Detect which cell encompasses the target text, then output its [X, Y] center coordinate. 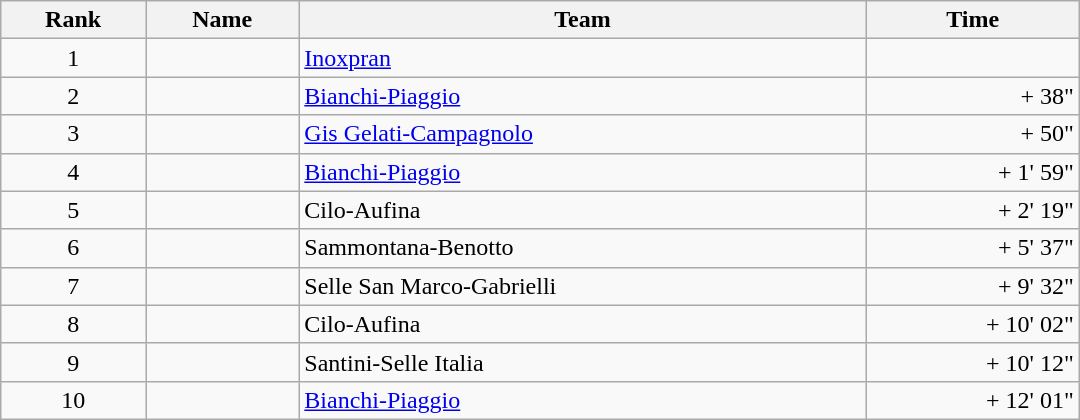
6 [74, 248]
+ 10' 12" [972, 362]
Rank [74, 20]
2 [74, 96]
5 [74, 210]
Selle San Marco-Gabrielli [582, 286]
+ 38" [972, 96]
Gis Gelati-Campagnolo [582, 134]
+ 12' 01" [972, 400]
+ 1' 59" [972, 172]
4 [74, 172]
3 [74, 134]
Santini-Selle Italia [582, 362]
Team [582, 20]
+ 10' 02" [972, 324]
+ 2' 19" [972, 210]
1 [74, 58]
7 [74, 286]
+ 5' 37" [972, 248]
8 [74, 324]
Time [972, 20]
+ 50" [972, 134]
Sammontana-Benotto [582, 248]
Name [222, 20]
9 [74, 362]
10 [74, 400]
Inoxpran [582, 58]
+ 9' 32" [972, 286]
